Detect which cell encompasses the target text, then output its [x, y] center coordinate. 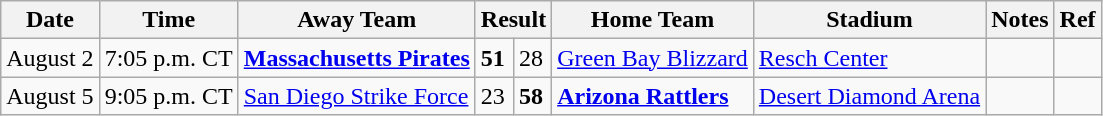
Time [168, 20]
Stadium [869, 20]
9:05 p.m. CT [168, 96]
Massachusetts Pirates [356, 58]
Away Team [356, 20]
58 [532, 96]
Result [513, 20]
Green Bay Blizzard [653, 58]
August 2 [50, 58]
Notes [1020, 20]
Desert Diamond Arena [869, 96]
Arizona Rattlers [653, 96]
28 [532, 58]
51 [494, 58]
23 [494, 96]
Ref [1078, 20]
Date [50, 20]
August 5 [50, 96]
7:05 p.m. CT [168, 58]
Resch Center [869, 58]
Home Team [653, 20]
San Diego Strike Force [356, 96]
